Scan for the cell matching the given text and deliver its (X, Y) coordinate at center. 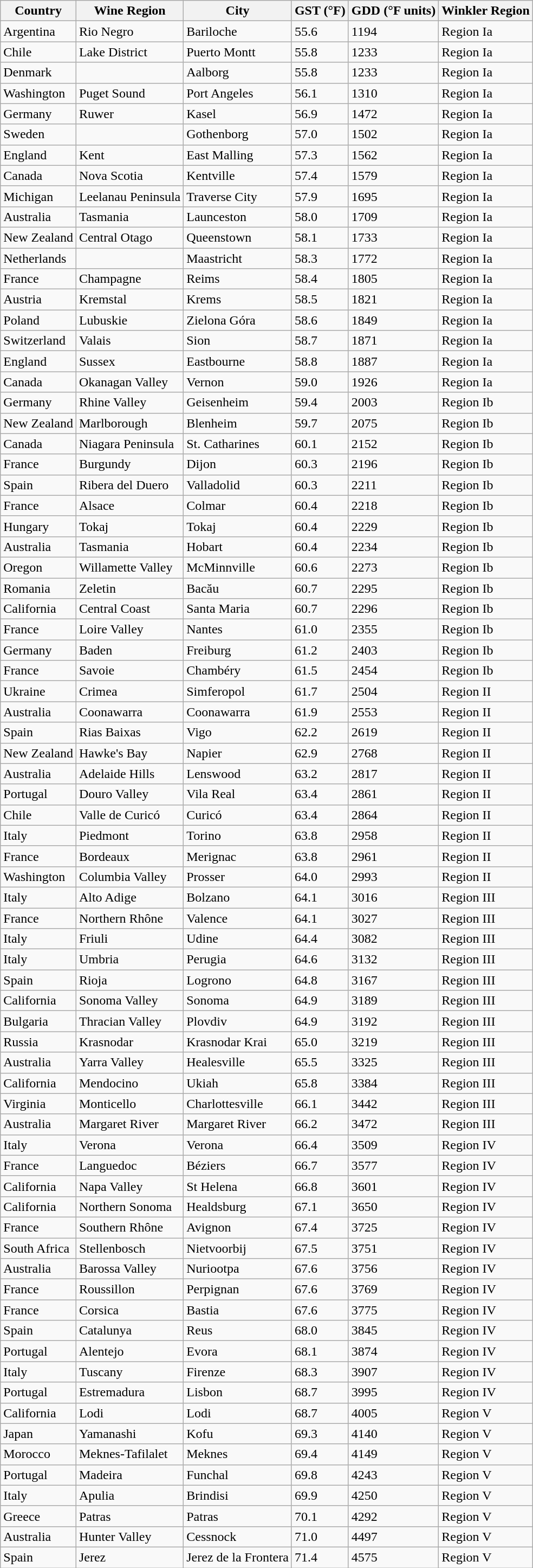
Madeira (129, 1475)
59.0 (320, 382)
Colmar (238, 506)
1502 (393, 134)
Geisenheim (238, 403)
Wine Region (129, 11)
Switzerland (38, 341)
61.5 (320, 671)
Alsace (129, 506)
65.5 (320, 1062)
2295 (393, 588)
1562 (393, 155)
58.6 (320, 320)
Avignon (238, 1227)
Nietvoorbij (238, 1248)
Krasnodar (129, 1042)
Sussex (129, 361)
Russia (38, 1042)
3650 (393, 1207)
Valais (129, 341)
2619 (393, 733)
Puerto Montt (238, 52)
3751 (393, 1248)
Kremstal (129, 300)
Greece (38, 1516)
58.7 (320, 341)
3995 (393, 1392)
Japan (38, 1434)
1821 (393, 300)
Brindisi (238, 1495)
Dijon (238, 464)
2864 (393, 815)
58.3 (320, 258)
Zielona Góra (238, 320)
Romania (38, 588)
3167 (393, 980)
Burgundy (129, 464)
68.0 (320, 1331)
Rhine Valley (129, 403)
Kentville (238, 176)
Zeletin (129, 588)
Hobart (238, 547)
1887 (393, 361)
64.6 (320, 960)
Douro Valley (129, 794)
Virginia (38, 1104)
Puget Sound (129, 93)
58.1 (320, 237)
2296 (393, 609)
Northern Sonoma (129, 1207)
Alentejo (129, 1351)
Napa Valley (129, 1186)
55.6 (320, 31)
Eastbourne (238, 361)
61.7 (320, 691)
2273 (393, 567)
Curicó (238, 815)
Logrono (238, 980)
66.1 (320, 1104)
1733 (393, 237)
2961 (393, 856)
South Africa (38, 1248)
Reims (238, 279)
Ukraine (38, 691)
2553 (393, 712)
3845 (393, 1331)
Ukiah (238, 1083)
Bariloche (238, 31)
68.3 (320, 1372)
Launceston (238, 217)
Champagne (129, 279)
3189 (393, 1001)
1709 (393, 217)
1579 (393, 176)
61.9 (320, 712)
Alto Adige (129, 897)
67.5 (320, 1248)
Oregon (38, 567)
Tuscany (129, 1372)
69.4 (320, 1454)
1695 (393, 196)
Hunter Valley (129, 1537)
2075 (393, 423)
Nuriootpa (238, 1269)
Perpignan (238, 1290)
Firenze (238, 1372)
Lenswood (238, 774)
Apulia (129, 1495)
Healesville (238, 1062)
69.9 (320, 1495)
3756 (393, 1269)
2196 (393, 464)
Meknes (238, 1454)
Willamette Valley (129, 567)
1310 (393, 93)
2504 (393, 691)
Sonoma Valley (129, 1001)
Merignac (238, 856)
57.0 (320, 134)
Lisbon (238, 1392)
64.4 (320, 939)
68.1 (320, 1351)
4250 (393, 1495)
Bastia (238, 1310)
1772 (393, 258)
3192 (393, 1021)
2234 (393, 547)
Bolzano (238, 897)
Catalunya (129, 1331)
Evora (238, 1351)
Gothenborg (238, 134)
Marlborough (129, 423)
Barossa Valley (129, 1269)
Denmark (38, 73)
Nova Scotia (129, 176)
2768 (393, 753)
59.4 (320, 403)
Bordeaux (129, 856)
3027 (393, 918)
St Helena (238, 1186)
Reus (238, 1331)
Bulgaria (38, 1021)
Queenstown (238, 237)
GST (°F) (320, 11)
3132 (393, 960)
3509 (393, 1145)
Morocco (38, 1454)
Monticello (129, 1104)
2003 (393, 403)
4243 (393, 1475)
City (238, 11)
Kofu (238, 1434)
Chambéry (238, 671)
4005 (393, 1413)
Austria (38, 300)
2211 (393, 485)
1194 (393, 31)
64.8 (320, 980)
Cessnock (238, 1537)
Krems (238, 300)
4149 (393, 1454)
67.1 (320, 1207)
Traverse City (238, 196)
1871 (393, 341)
3384 (393, 1083)
Netherlands (38, 258)
GDD (°F units) (393, 11)
1926 (393, 382)
Valle de Curicó (129, 815)
Estremadura (129, 1392)
Valence (238, 918)
2817 (393, 774)
Mendocino (129, 1083)
Winkler Region (486, 11)
Perugia (238, 960)
Charlottesville (238, 1104)
Hawke's Bay (129, 753)
4140 (393, 1434)
Kasel (238, 114)
69.3 (320, 1434)
Nantes (238, 630)
2454 (393, 671)
Valladolid (238, 485)
East Malling (238, 155)
Meknes-Tafilalet (129, 1454)
Sweden (38, 134)
2403 (393, 650)
1472 (393, 114)
McMinnville (238, 567)
Port Angeles (238, 93)
Yamanashi (129, 1434)
66.8 (320, 1186)
Country (38, 11)
Plovdiv (238, 1021)
65.0 (320, 1042)
66.7 (320, 1165)
Michigan (38, 196)
Rias Baixas (129, 733)
Béziers (238, 1165)
61.0 (320, 630)
58.4 (320, 279)
Krasnodar Krai (238, 1042)
Ruwer (129, 114)
Argentina (38, 31)
58.5 (320, 300)
Corsica (129, 1310)
Languedoc (129, 1165)
Kent (129, 155)
71.4 (320, 1557)
Blenheim (238, 423)
Vila Real (238, 794)
Simferopol (238, 691)
2993 (393, 877)
70.1 (320, 1516)
67.4 (320, 1227)
57.4 (320, 176)
71.0 (320, 1537)
3472 (393, 1124)
Bacău (238, 588)
Santa Maria (238, 609)
4292 (393, 1516)
Freiburg (238, 650)
Roussillon (129, 1290)
Aalborg (238, 73)
Northern Rhône (129, 918)
Stellenbosch (129, 1248)
Rioja (129, 980)
63.2 (320, 774)
Friuli (129, 939)
4497 (393, 1537)
58.8 (320, 361)
3775 (393, 1310)
3442 (393, 1104)
1805 (393, 279)
Thracian Valley (129, 1021)
57.9 (320, 196)
Adelaide Hills (129, 774)
3016 (393, 897)
Ribera del Duero (129, 485)
2152 (393, 444)
56.9 (320, 114)
Prosser (238, 877)
Rio Negro (129, 31)
Jerez (129, 1557)
58.0 (320, 217)
2861 (393, 794)
Napier (238, 753)
Savoie (129, 671)
Hungary (38, 526)
Lake District (129, 52)
Niagara Peninsula (129, 444)
Umbria (129, 960)
Torino (238, 835)
69.8 (320, 1475)
2355 (393, 630)
2958 (393, 835)
3325 (393, 1062)
Udine (238, 939)
56.1 (320, 93)
Yarra Valley (129, 1062)
Central Coast (129, 609)
Sonoma (238, 1001)
62.9 (320, 753)
Baden (129, 650)
Leelanau Peninsula (129, 196)
Lubuskie (129, 320)
66.2 (320, 1124)
2218 (393, 506)
64.0 (320, 877)
Jerez de la Frontera (238, 1557)
Central Otago (129, 237)
3082 (393, 939)
3601 (393, 1186)
3907 (393, 1372)
Maastricht (238, 258)
3874 (393, 1351)
2229 (393, 526)
Piedmont (129, 835)
Columbia Valley (129, 877)
Sion (238, 341)
60.6 (320, 567)
57.3 (320, 155)
3219 (393, 1042)
3769 (393, 1290)
Vigo (238, 733)
65.8 (320, 1083)
3577 (393, 1165)
Southern Rhône (129, 1227)
4575 (393, 1557)
Poland (38, 320)
Loire Valley (129, 630)
Crimea (129, 691)
62.2 (320, 733)
61.2 (320, 650)
Okanagan Valley (129, 382)
59.7 (320, 423)
St. Catharines (238, 444)
66.4 (320, 1145)
1849 (393, 320)
Healdsburg (238, 1207)
Vernon (238, 382)
60.1 (320, 444)
3725 (393, 1227)
Funchal (238, 1475)
